Return the (x, y) coordinate for the center point of the cell that contains the specified text.  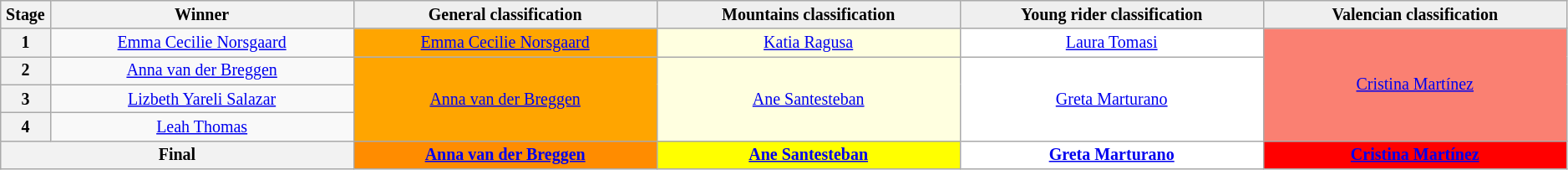
Lizbeth Yareli Salazar (202, 99)
1 (25, 44)
Katia Ragusa (809, 44)
3 (25, 99)
Leah Thomas (202, 127)
General classification (505, 15)
Laura Tomasi (1111, 44)
4 (25, 127)
Valencian classification (1415, 15)
Stage (25, 15)
Mountains classification (809, 15)
2 (25, 70)
Winner (202, 15)
Final (177, 154)
Young rider classification (1111, 15)
